Provide the (x, y) coordinate of the cell's center where the given text is located.  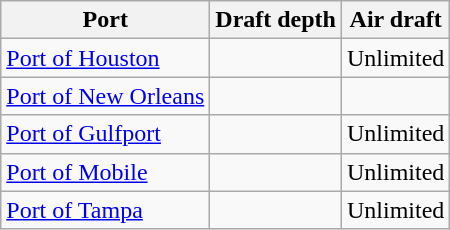
Port of New Orleans (106, 96)
Draft depth (276, 20)
Port (106, 20)
Port of Houston (106, 58)
Port of Tampa (106, 210)
Air draft (395, 20)
Port of Gulfport (106, 134)
Port of Mobile (106, 172)
